Find where the given text appears and provide that cell's center as [x, y] coordinate. 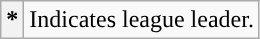
Indicates league leader. [142, 20]
* [12, 20]
